Find where the given text appears and provide that cell's center as [X, Y] coordinate. 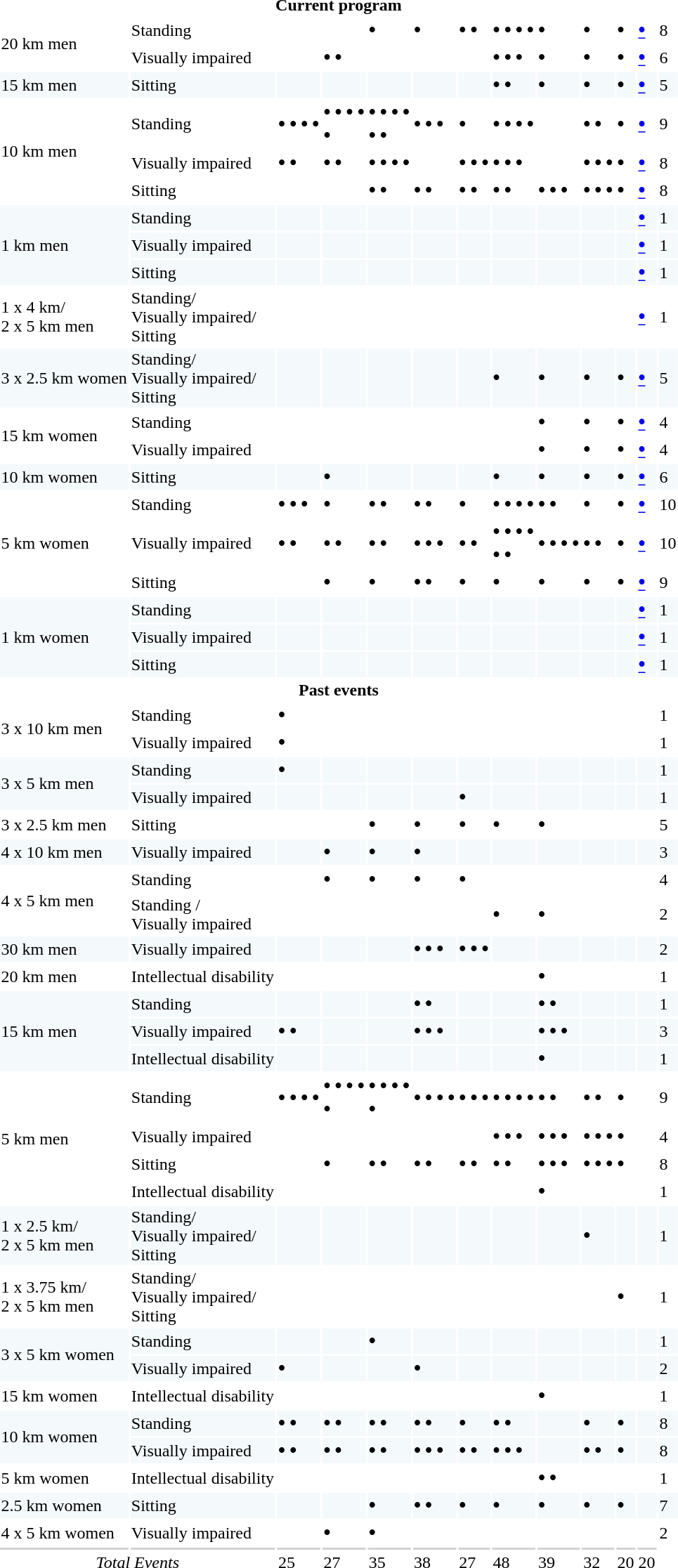
30 km men [64, 949]
4 x 5 km men [64, 901]
2.5 km women [64, 1505]
10 km men [64, 152]
Standing /Visually impaired [202, 915]
5 km men [64, 1139]
4 x 10 km men [64, 852]
3 x 2.5 km men [64, 825]
3 x 5 km women [64, 1354]
1 km women [64, 637]
7 [667, 1505]
1 x 2.5 km/2 x 5 km men [64, 1236]
3 x 2.5 km women [64, 378]
Past events [339, 690]
1 x 3.75 km/2 x 5 km men [64, 1297]
3 x 5 km men [64, 784]
4 x 5 km women [64, 1533]
3 x 10 km men [64, 729]
1 x 4 km/2 x 5 km men [64, 317]
1 km men [64, 245]
